Extract the (X, Y) coordinate from the center of the cell holding the provided text.  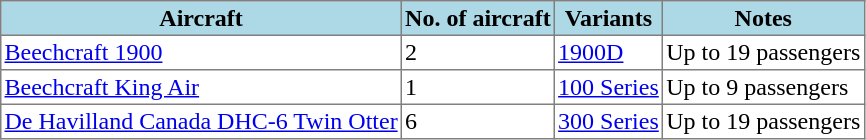
1 (478, 87)
De Havilland Canada DHC-6 Twin Otter (202, 121)
Notes (764, 18)
Beechcraft 1900 (202, 52)
Variants (608, 18)
1900D (608, 52)
No. of aircraft (478, 18)
2 (478, 52)
Beechcraft King Air (202, 87)
300 Series (608, 121)
6 (478, 121)
Up to 9 passengers (764, 87)
Aircraft (202, 18)
100 Series (608, 87)
